Scan for the cell matching the given text and deliver its (x, y) coordinate at center. 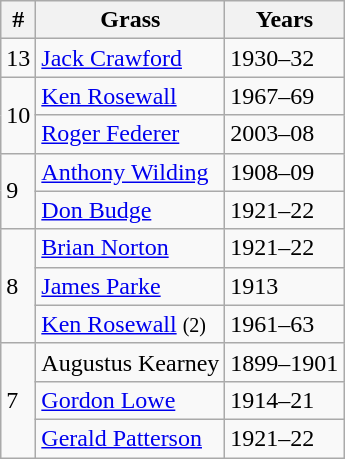
Don Budge (130, 210)
1913 (284, 286)
1967–69 (284, 96)
1961–63 (284, 324)
Gerald Patterson (130, 438)
Roger Federer (130, 134)
Anthony Wilding (130, 172)
Brian Norton (130, 248)
1908–09 (284, 172)
Ken Rosewall (130, 96)
13 (18, 58)
Gordon Lowe (130, 400)
1899–1901 (284, 362)
8 (18, 286)
Ken Rosewall (2) (130, 324)
2003–08 (284, 134)
# (18, 20)
7 (18, 400)
Years (284, 20)
1930–32 (284, 58)
1914–21 (284, 400)
Jack Crawford (130, 58)
Grass (130, 20)
9 (18, 191)
10 (18, 115)
Augustus Kearney (130, 362)
James Parke (130, 286)
